Scan for the cell matching the given text and deliver its [X, Y] coordinate at center. 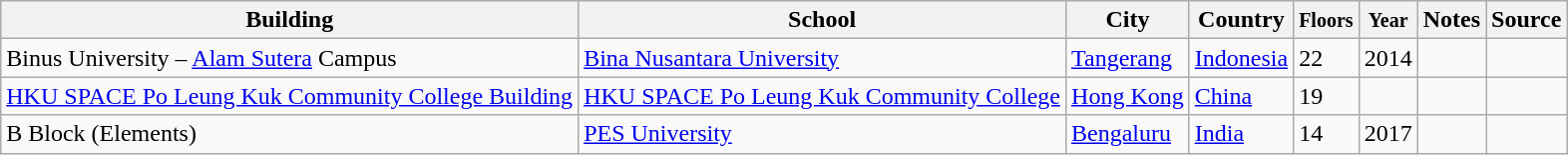
Year [1388, 20]
School [822, 20]
India [1241, 134]
Notes [1451, 20]
Hong Kong [1128, 96]
Building [289, 20]
Indonesia [1241, 58]
Bengaluru [1128, 134]
Bina Nusantara University [822, 58]
Binus University – Alam Sutera Campus [289, 58]
22 [1327, 58]
PES University [822, 134]
HKU SPACE Po Leung Kuk Community College Building [289, 96]
City [1128, 20]
Country [1241, 20]
Tangerang [1128, 58]
Source [1526, 20]
HKU SPACE Po Leung Kuk Community College [822, 96]
19 [1327, 96]
China [1241, 96]
B Block (Elements) [289, 134]
2014 [1388, 58]
2017 [1388, 134]
Floors [1327, 20]
14 [1327, 134]
